From the cell containing the given text, extract its center point as [x, y] coordinate. 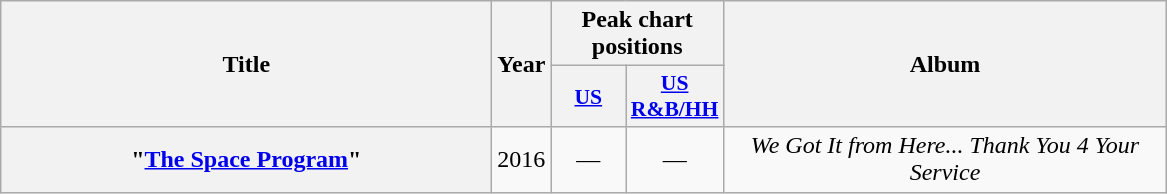
US R&B/HH [675, 96]
US [588, 96]
Title [246, 64]
"The Space Program" [246, 160]
Year [522, 64]
2016 [522, 160]
Album [944, 64]
We Got It from Here... Thank You 4 Your Service [944, 160]
Peak chart positions [638, 34]
